Return the [x, y] coordinate for the center point of the cell that contains the specified text.  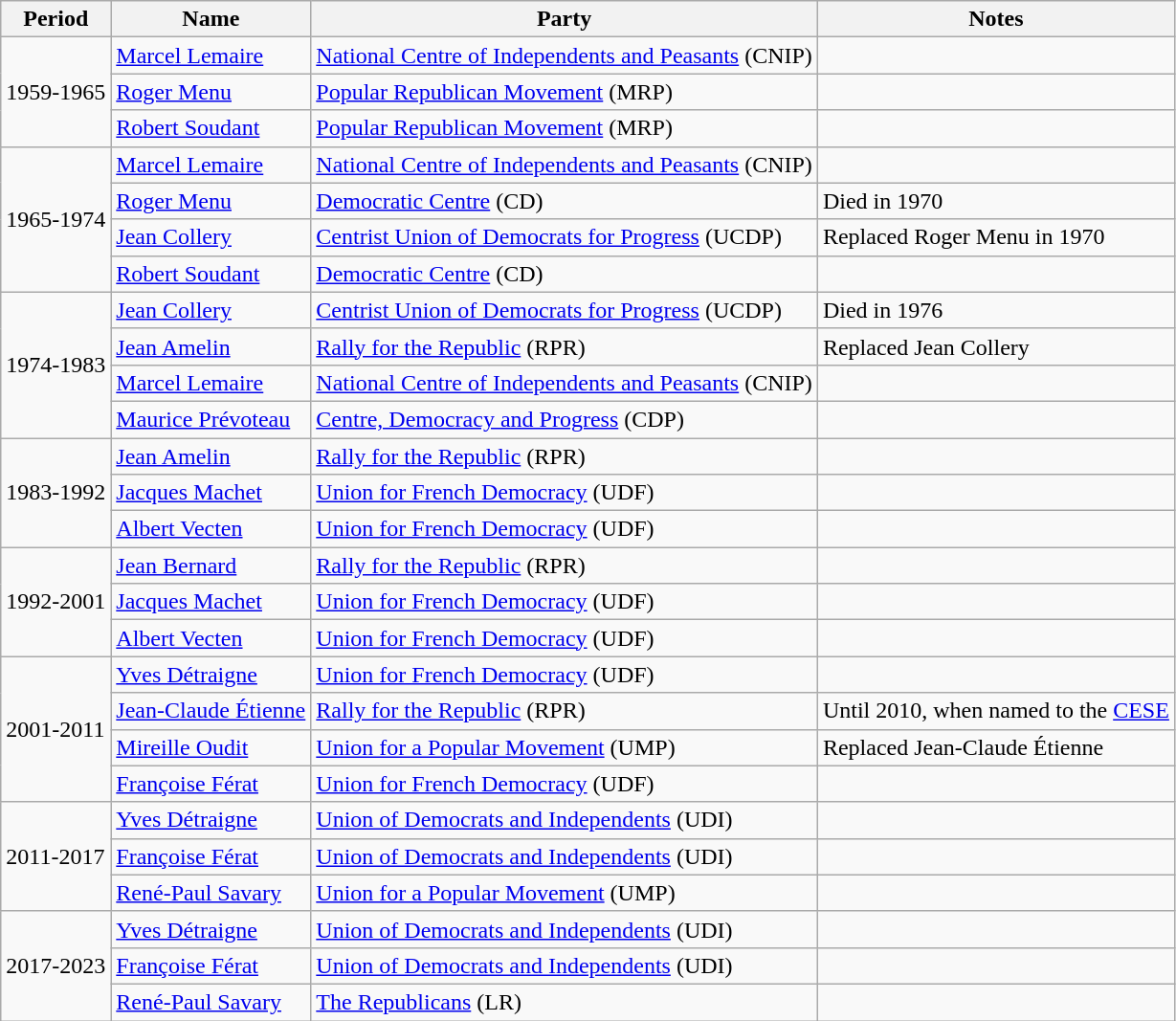
2017-2023 [55, 966]
Notes [995, 19]
Mireille Oudit [211, 747]
1959-1965 [55, 92]
Jean Bernard [211, 566]
The Republicans (LR) [565, 1002]
Maurice Prévoteau [211, 419]
Died in 1970 [995, 201]
Party [565, 19]
1992-2001 [55, 602]
Period [55, 19]
Until 2010, when named to the CESE [995, 711]
Replaced Roger Menu in 1970 [995, 237]
Died in 1976 [995, 310]
Centre, Democracy and Progress (CDP) [565, 419]
2011-2017 [55, 856]
Replaced Jean-Claude Étienne [995, 747]
1983-1992 [55, 493]
Name [211, 19]
1974-1983 [55, 365]
Replaced Jean Collery [995, 346]
2001-2011 [55, 729]
Jean-Claude Étienne [211, 711]
1965-1974 [55, 219]
